Return [X, Y] of the center of cell containing provided text 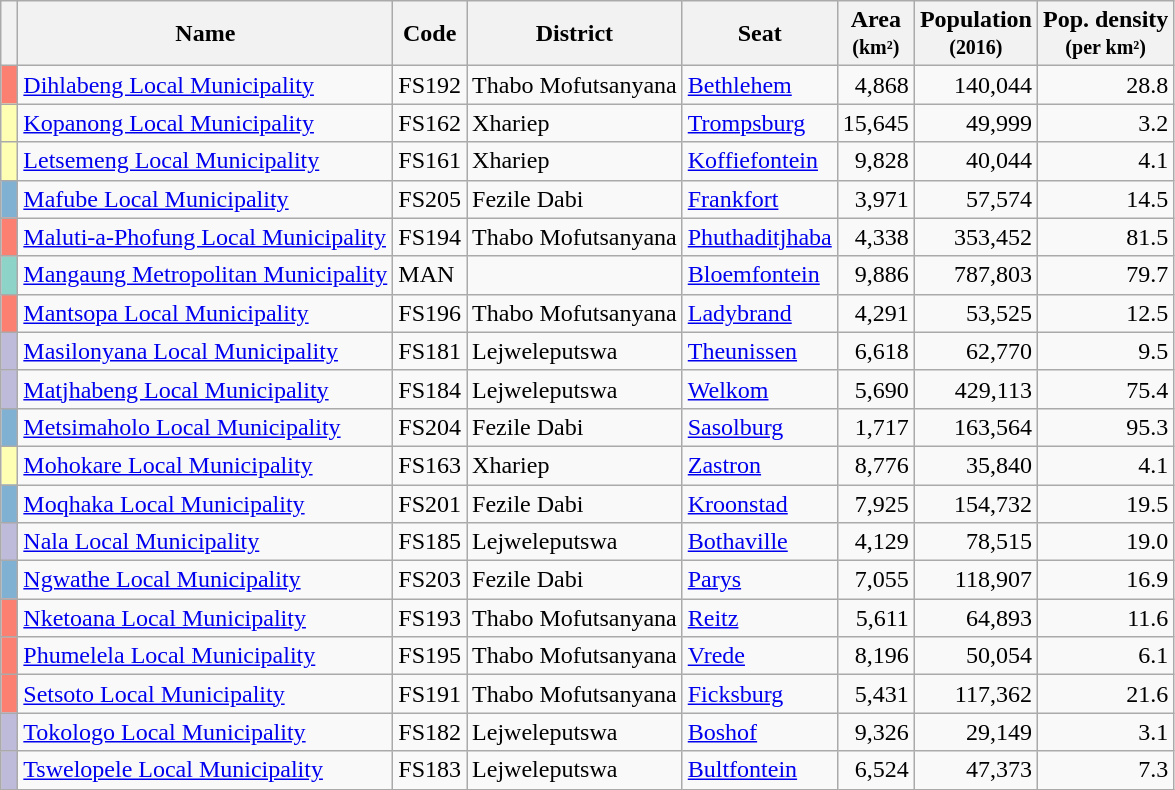
Ficksburg [760, 694]
12.5 [1105, 313]
District [575, 34]
Masilonyana Local Municipality [206, 351]
FS193 [430, 618]
FS204 [430, 427]
Code [430, 34]
163,564 [976, 427]
FS185 [430, 542]
40,044 [976, 161]
50,054 [976, 656]
Parys [760, 580]
3,971 [876, 199]
3.1 [1105, 732]
FS194 [430, 237]
7,055 [876, 580]
Mafube Local Municipality [206, 199]
FS183 [430, 770]
8,776 [876, 465]
118,907 [976, 580]
429,113 [976, 389]
Name [206, 34]
9,886 [876, 275]
FS181 [430, 351]
4,291 [876, 313]
7,925 [876, 503]
19.0 [1105, 542]
75.4 [1105, 389]
78,515 [976, 542]
28.8 [1105, 85]
6,618 [876, 351]
21.6 [1105, 694]
FS182 [430, 732]
8,196 [876, 656]
Welkom [760, 389]
6,524 [876, 770]
35,840 [976, 465]
Letsemeng Local Municipality [206, 161]
Reitz [760, 618]
Mohokare Local Municipality [206, 465]
Setsoto Local Municipality [206, 694]
Zastron [760, 465]
Bloemfontein [760, 275]
117,362 [976, 694]
FS184 [430, 389]
9,326 [876, 732]
Theunissen [760, 351]
Bultfontein [760, 770]
MAN [430, 275]
9.5 [1105, 351]
787,803 [976, 275]
79.7 [1105, 275]
Nala Local Municipality [206, 542]
49,999 [976, 123]
5,431 [876, 694]
Dihlabeng Local Municipality [206, 85]
29,149 [976, 732]
81.5 [1105, 237]
Sasolburg [760, 427]
FS201 [430, 503]
Mantsopa Local Municipality [206, 313]
Koffiefontein [760, 161]
7.3 [1105, 770]
353,452 [976, 237]
Frankfort [760, 199]
64,893 [976, 618]
62,770 [976, 351]
53,525 [976, 313]
FS162 [430, 123]
FS163 [430, 465]
FS161 [430, 161]
Kopanong Local Municipality [206, 123]
5,611 [876, 618]
1,717 [876, 427]
140,044 [976, 85]
Ngwathe Local Municipality [206, 580]
FS203 [430, 580]
FS195 [430, 656]
4,338 [876, 237]
Maluti-a-Phofung Local Municipality [206, 237]
Trompsburg [760, 123]
9,828 [876, 161]
Matjhabeng Local Municipality [206, 389]
154,732 [976, 503]
Mangaung Metropolitan Municipality [206, 275]
19.5 [1105, 503]
Boshof [760, 732]
Kroonstad [760, 503]
Ladybrand [760, 313]
16.9 [1105, 580]
FS192 [430, 85]
4,129 [876, 542]
57,574 [976, 199]
Seat [760, 34]
95.3 [1105, 427]
Metsimaholo Local Municipality [206, 427]
15,645 [876, 123]
Tokologo Local Municipality [206, 732]
6.1 [1105, 656]
Area(km²) [876, 34]
Phuthaditjhaba [760, 237]
FS191 [430, 694]
5,690 [876, 389]
3.2 [1105, 123]
Population(2016) [976, 34]
Moqhaka Local Municipality [206, 503]
47,373 [976, 770]
FS196 [430, 313]
14.5 [1105, 199]
4,868 [876, 85]
FS205 [430, 199]
Bethlehem [760, 85]
Vrede [760, 656]
Nketoana Local Municipality [206, 618]
Tswelopele Local Municipality [206, 770]
Bothaville [760, 542]
Phumelela Local Municipality [206, 656]
Pop. density(per km²) [1105, 34]
11.6 [1105, 618]
